Extract the (X, Y) coordinate from the center of the cell holding the provided text.  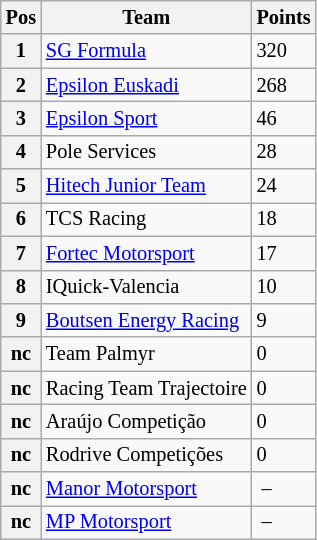
8 (21, 287)
2 (21, 85)
Epsilon Euskadi (146, 85)
MP Motorsport (146, 522)
Team (146, 17)
46 (284, 118)
TCS Racing (146, 219)
7 (21, 253)
28 (284, 152)
SG Formula (146, 51)
6 (21, 219)
5 (21, 186)
Points (284, 17)
Fortec Motorsport (146, 253)
Racing Team Trajectoire (146, 388)
3 (21, 118)
Epsilon Sport (146, 118)
Rodrive Competições (146, 455)
4 (21, 152)
268 (284, 85)
Hitech Junior Team (146, 186)
17 (284, 253)
Pos (21, 17)
IQuick-Valencia (146, 287)
Araújo Competição (146, 421)
Pole Services (146, 152)
Manor Motorsport (146, 489)
24 (284, 186)
Team Palmyr (146, 354)
320 (284, 51)
10 (284, 287)
18 (284, 219)
1 (21, 51)
Boutsen Energy Racing (146, 320)
